Return (x, y) of the center of cell containing provided text 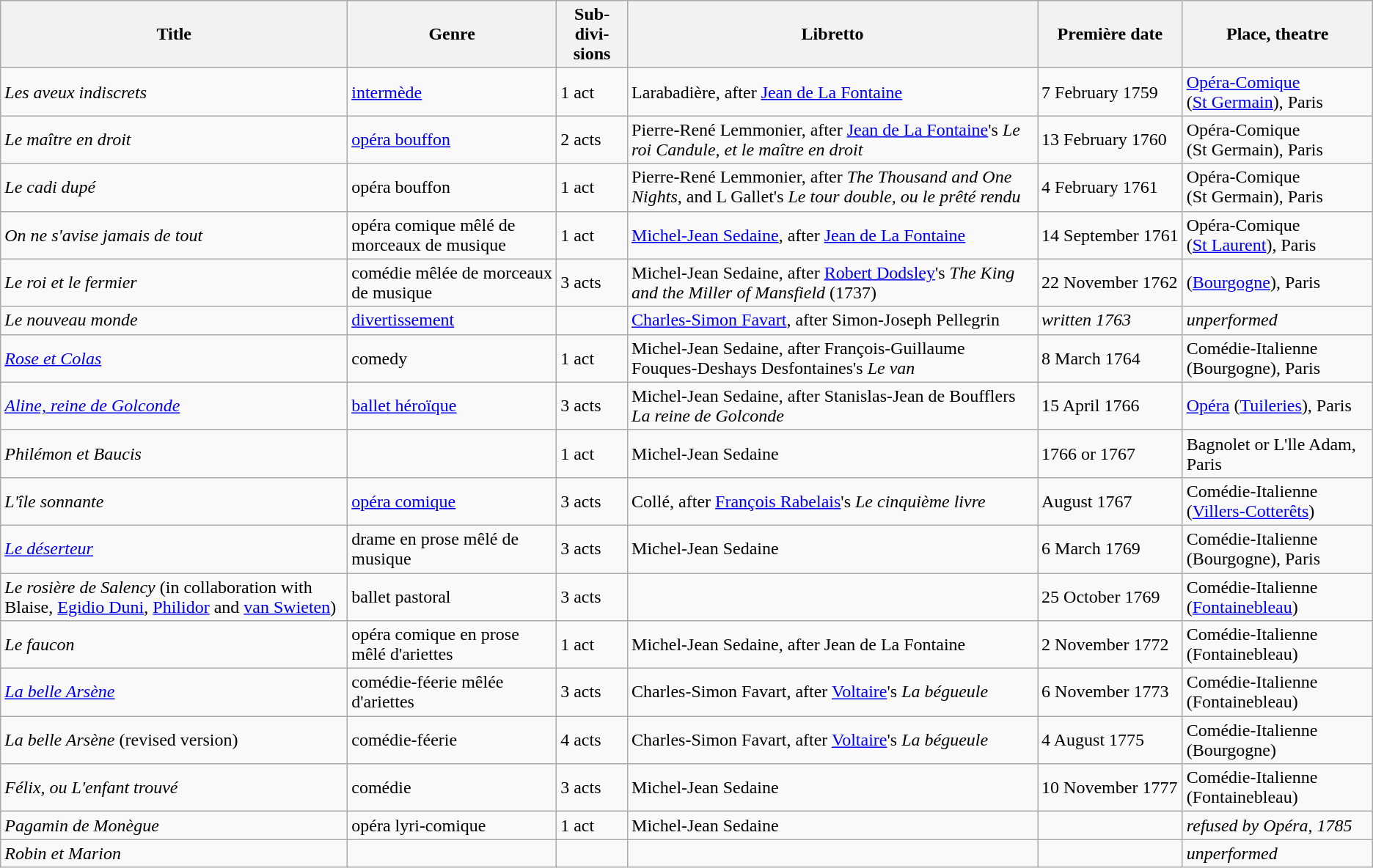
Le faucon (175, 645)
Rose et Colas (175, 358)
1766 or 1767 (1110, 453)
Libretto (833, 34)
7 February 1759 (1110, 92)
8 March 1764 (1110, 358)
Pierre-René Lemmonier, after Jean de La Fontaine's Le roi Candule, et le maître en droit (833, 139)
Opéra-Comique (St Laurent), Paris (1278, 235)
ballet héroïque (452, 406)
4 February 1761 (1110, 188)
Le maître en droit (175, 139)
6 November 1773 (1110, 692)
comédie-féerie (452, 740)
refused by Opéra, 1785 (1278, 825)
opéra comique mêlé de morceaux de musique (452, 235)
Aline, reine de Golconde (175, 406)
Collé, after François Rabelais's Le cinquième livre (833, 501)
Michel-Jean Sedaine, after François-Guillaume Fouques-Deshays Desfontaines's Le van (833, 358)
Bagnolet or L'lle Adam, Paris (1278, 453)
August 1767 (1110, 501)
4 August 1775 (1110, 740)
Michel-Jean Sedaine, after Stanislas-Jean de Boufflers La reine de Golconde (833, 406)
opéra comique (452, 501)
Larabadière, after Jean de La Fontaine (833, 92)
Première date (1110, 34)
opéra lyri-comique (452, 825)
14 September 1761 (1110, 235)
15 April 1766 (1110, 406)
comédie-féerie mêlée d'ariettes (452, 692)
comédie mêlée de morceaux de musique (452, 283)
Michel-Jean Sedaine, after Robert Dodsley's The King and the Miller of Mansfield (1737) (833, 283)
Pagamin de Monègue (175, 825)
13 February 1760 (1110, 139)
Place, theatre (1278, 34)
intermède (452, 92)
On ne s'avise jamais de tout (175, 235)
Robin et Marion (175, 853)
Comédie-Italienne (Bourgogne) (1278, 740)
Pierre-René Lemmonier, after The Thousand and One Nights, and L Gallet's Le tour double, ou le prêté rendu (833, 188)
10 November 1777 (1110, 787)
Les aveux indiscrets (175, 92)
22 November 1762 (1110, 283)
25 October 1769 (1110, 597)
Title (175, 34)
Sub­divi­sions (593, 34)
drame en prose mêlé de musique (452, 548)
Félix, ou L'enfant trouvé (175, 787)
comédie (452, 787)
Le cadi dupé (175, 188)
comedy (452, 358)
6 March 1769 (1110, 548)
2 acts (593, 139)
Le déserteur (175, 548)
(Bourgogne), Paris (1278, 283)
Philémon et Baucis (175, 453)
Charles-Simon Favart, after Simon-Joseph Pellegrin (833, 320)
Le nouveau monde (175, 320)
La belle Arsène (175, 692)
Opéra (Tuileries), Paris (1278, 406)
divertissement (452, 320)
Comédie-Italienne (Villers-Cotterêts) (1278, 501)
ballet pastoral (452, 597)
La belle Arsène (revised version) (175, 740)
Le rosière de Salency (in collaboration with Blaise, Egidio Duni, Philidor and van Swieten) (175, 597)
opéra comique en prose mêlé d'ariettes (452, 645)
Le roi et le fermier (175, 283)
4 acts (593, 740)
L'île sonnante (175, 501)
written 1763 (1110, 320)
2 November 1772 (1110, 645)
Genre (452, 34)
